Capture the cell that displays the provided text and extract its [x, y] central coordinate. 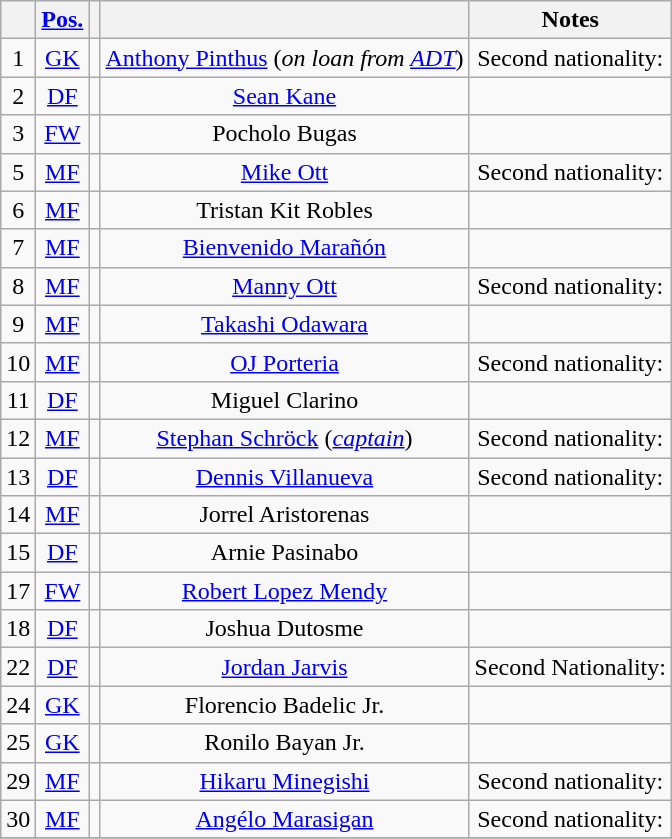
OJ Porteria [284, 362]
11 [18, 400]
Joshua Dutosme [284, 629]
8 [18, 286]
Mike Ott [284, 172]
1 [18, 58]
29 [18, 781]
Florencio Badelic Jr. [284, 705]
Anthony Pinthus (on loan from ADT) [284, 58]
30 [18, 819]
25 [18, 743]
10 [18, 362]
Dennis Villanueva [284, 477]
Arnie Pasinabo [284, 553]
Hikaru Minegishi [284, 781]
9 [18, 324]
14 [18, 515]
Pos. [62, 20]
Jorrel Aristorenas [284, 515]
Takashi Odawara [284, 324]
Manny Ott [284, 286]
5 [18, 172]
Angélo Marasigan [284, 819]
6 [18, 210]
Stephan Schröck (captain) [284, 438]
Tristan Kit Robles [284, 210]
Jordan Jarvis [284, 667]
13 [18, 477]
3 [18, 134]
18 [18, 629]
Sean Kane [284, 96]
22 [18, 667]
Miguel Clarino [284, 400]
17 [18, 591]
2 [18, 96]
24 [18, 705]
Notes [570, 20]
Bienvenido Marañón [284, 248]
15 [18, 553]
Ronilo Bayan Jr. [284, 743]
Second Nationality: [570, 667]
Pocholo Bugas [284, 134]
7 [18, 248]
Robert Lopez Mendy [284, 591]
12 [18, 438]
